Scan for the cell matching the given text and deliver its [X, Y] coordinate at center. 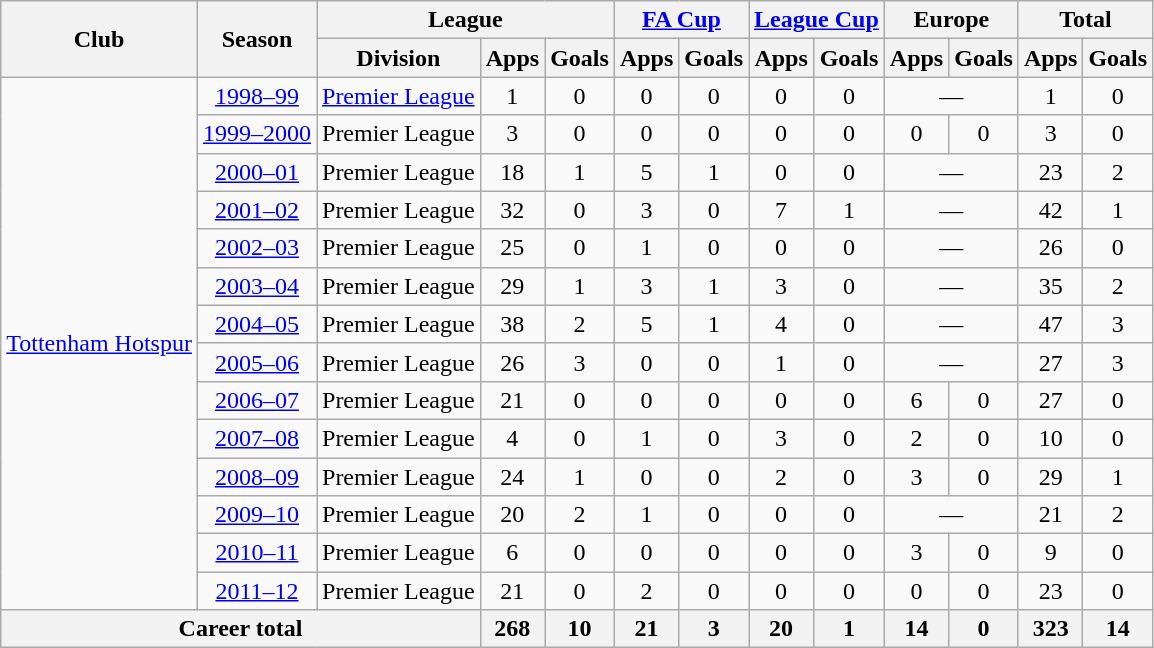
2010–11 [256, 553]
2007–08 [256, 438]
323 [1050, 629]
Europe [951, 20]
Total [1085, 20]
Club [100, 39]
League [465, 20]
2009–10 [256, 515]
Season [256, 39]
268 [512, 629]
9 [1050, 553]
2004–05 [256, 324]
2011–12 [256, 591]
FA Cup [681, 20]
2008–09 [256, 477]
Tottenham Hotspur [100, 344]
1998–99 [256, 96]
24 [512, 477]
25 [512, 248]
Career total [240, 629]
2006–07 [256, 400]
35 [1050, 286]
38 [512, 324]
1999–2000 [256, 134]
47 [1050, 324]
League Cup [817, 20]
2000–01 [256, 172]
18 [512, 172]
2001–02 [256, 210]
7 [782, 210]
2005–06 [256, 362]
42 [1050, 210]
32 [512, 210]
2002–03 [256, 248]
2003–04 [256, 286]
Division [398, 58]
